Pinpoint the cell where the given text exists, returning its [X, Y] midpoint coordinate. 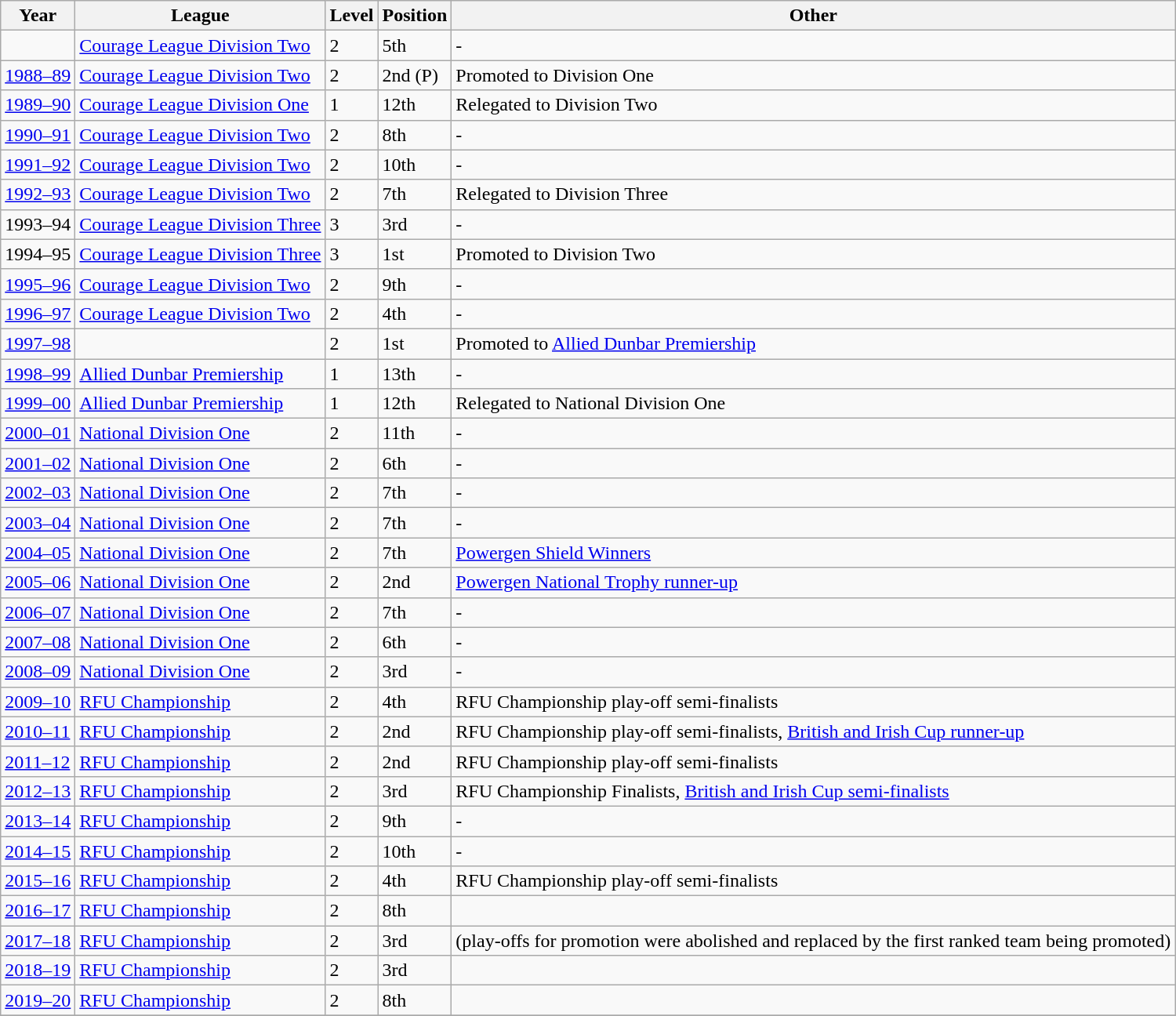
2003–04 [38, 523]
2019–20 [38, 1000]
2018–19 [38, 971]
Other [814, 16]
Promoted to Allied Dunbar Premiership [814, 343]
1999–00 [38, 404]
Position [415, 16]
5th [415, 45]
1997–98 [38, 343]
RFU Championship Finalists, British and Irish Cup semi-finalists [814, 791]
2000–01 [38, 434]
1992–93 [38, 194]
2013–14 [38, 821]
2002–03 [38, 493]
1993–94 [38, 224]
1990–91 [38, 135]
Powergen Shield Winners [814, 553]
Promoted to Division One [814, 75]
2008–09 [38, 672]
2010–11 [38, 731]
Courage League Division One [201, 105]
2001–02 [38, 463]
2014–15 [38, 851]
Relegated to Division Two [814, 105]
2009–10 [38, 702]
2015–16 [38, 881]
2006–07 [38, 612]
1998–99 [38, 374]
Relegated to National Division One [814, 404]
11th [415, 434]
Promoted to Division Two [814, 254]
(play-offs for promotion were abolished and replaced by the first ranked team being promoted) [814, 941]
13th [415, 374]
2007–08 [38, 642]
2nd (P) [415, 75]
1988–89 [38, 75]
1994–95 [38, 254]
Year [38, 16]
League [201, 16]
1991–92 [38, 165]
1995–96 [38, 284]
2011–12 [38, 761]
2016–17 [38, 911]
Powergen National Trophy runner-up [814, 582]
Level [351, 16]
1989–90 [38, 105]
2012–13 [38, 791]
2017–18 [38, 941]
RFU Championship play-off semi-finalists, British and Irish Cup runner-up [814, 731]
Relegated to Division Three [814, 194]
2004–05 [38, 553]
2005–06 [38, 582]
1996–97 [38, 314]
